Detect which cell encompasses the target text, then output its [X, Y] center coordinate. 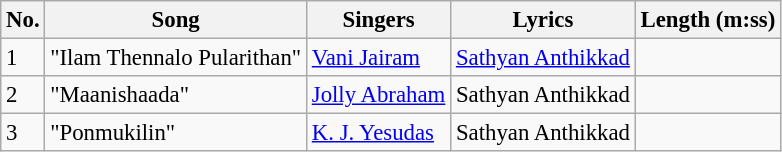
Lyrics [544, 20]
No. [23, 20]
"Ilam Thennalo Pularithan" [176, 58]
3 [23, 133]
Length (m:ss) [708, 20]
Song [176, 20]
Jolly Abraham [378, 95]
"Ponmukilin" [176, 133]
Vani Jairam [378, 58]
2 [23, 95]
Singers [378, 20]
"Maanishaada" [176, 95]
K. J. Yesudas [378, 133]
1 [23, 58]
